Provide the (x, y) coordinate of the cell's center where the given text is located.  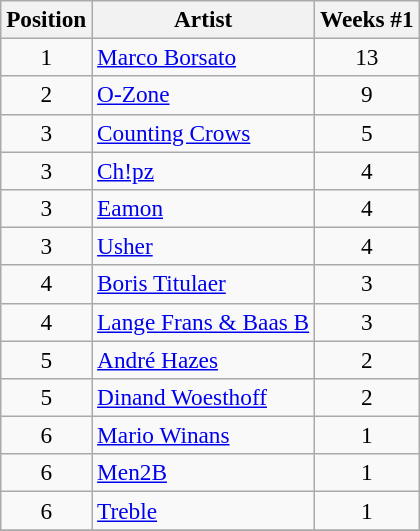
Artist (204, 19)
Counting Crows (204, 133)
Usher (204, 246)
13 (368, 57)
Marco Borsato (204, 57)
O-Zone (204, 95)
Weeks #1 (368, 19)
Men2B (204, 473)
Dinand Woesthoff (204, 397)
Treble (204, 510)
9 (368, 95)
Lange Frans & Baas B (204, 322)
Boris Titulaer (204, 284)
Eamon (204, 208)
Position (46, 19)
André Hazes (204, 359)
Mario Winans (204, 435)
Ch!pz (204, 170)
